Determine the (X, Y) coordinate at the center of the cell enclosing the given text.  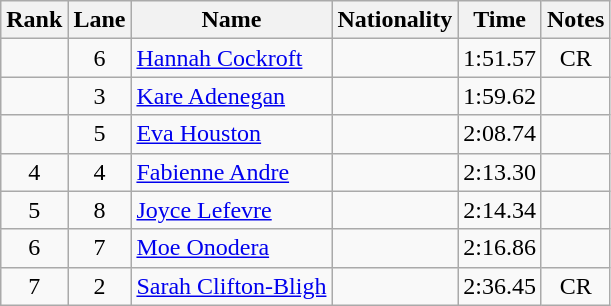
Joyce Lefevre (232, 210)
1:59.62 (500, 96)
2:16.86 (500, 248)
Kare Adenegan (232, 96)
Lane (100, 20)
2 (100, 286)
2:08.74 (500, 134)
Moe Onodera (232, 248)
Nationality (395, 20)
Eva Houston (232, 134)
2:36.45 (500, 286)
Hannah Cockroft (232, 58)
Sarah Clifton-Bligh (232, 286)
Time (500, 20)
Fabienne Andre (232, 172)
Rank (34, 20)
3 (100, 96)
2:14.34 (500, 210)
8 (100, 210)
Name (232, 20)
1:51.57 (500, 58)
Notes (575, 20)
2:13.30 (500, 172)
